Return the [x, y] coordinate for the center point of the cell that contains the specified text.  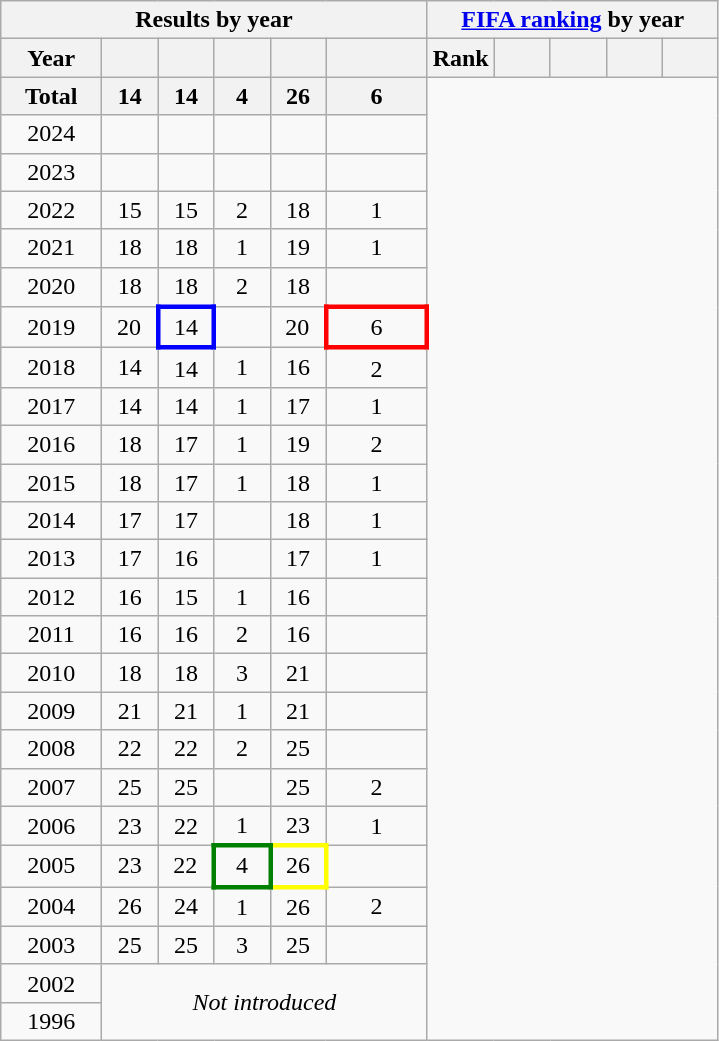
2020 [52, 287]
2015 [52, 483]
Results by year [214, 20]
2011 [52, 635]
2019 [52, 328]
Year [52, 58]
FIFA ranking by year [572, 20]
2006 [52, 826]
1996 [52, 1021]
2010 [52, 673]
2018 [52, 368]
Rank [460, 58]
2005 [52, 866]
2014 [52, 521]
2003 [52, 945]
2009 [52, 711]
Total [52, 96]
2017 [52, 406]
2013 [52, 559]
2012 [52, 597]
24 [186, 907]
2021 [52, 248]
2008 [52, 749]
2002 [52, 983]
Not introduced [264, 1002]
2022 [52, 210]
2007 [52, 787]
2016 [52, 444]
2023 [52, 172]
2004 [52, 907]
2024 [52, 134]
